Find where the given text appears and provide that cell's center as [X, Y] coordinate. 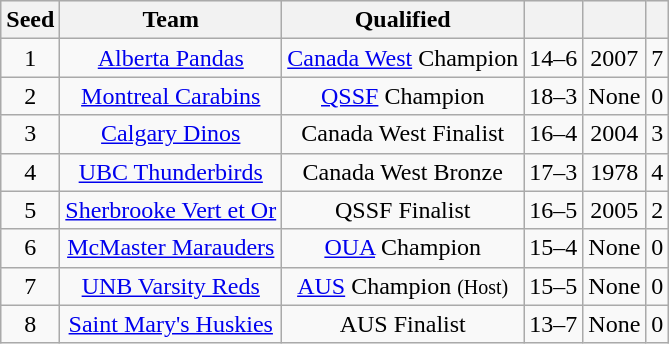
15–5 [554, 286]
Canada West Bronze [403, 172]
McMaster Marauders [171, 248]
Team [171, 20]
14–6 [554, 58]
UNB Varsity Reds [171, 286]
1 [30, 58]
AUS Finalist [403, 324]
18–3 [554, 96]
16–4 [554, 134]
15–4 [554, 248]
QSSF Finalist [403, 210]
17–3 [554, 172]
Seed [30, 20]
16–5 [554, 210]
QSSF Champion [403, 96]
8 [30, 324]
Montreal Carabins [171, 96]
5 [30, 210]
Qualified [403, 20]
Canada West Champion [403, 58]
UBC Thunderbirds [171, 172]
13–7 [554, 324]
OUA Champion [403, 248]
Calgary Dinos [171, 134]
Canada West Finalist [403, 134]
2007 [614, 58]
1978 [614, 172]
Sherbrooke Vert et Or [171, 210]
2005 [614, 210]
2004 [614, 134]
Saint Mary's Huskies [171, 324]
6 [30, 248]
AUS Champion (Host) [403, 286]
Alberta Pandas [171, 58]
